Find where the given text appears and provide that cell's center as (X, Y) coordinate. 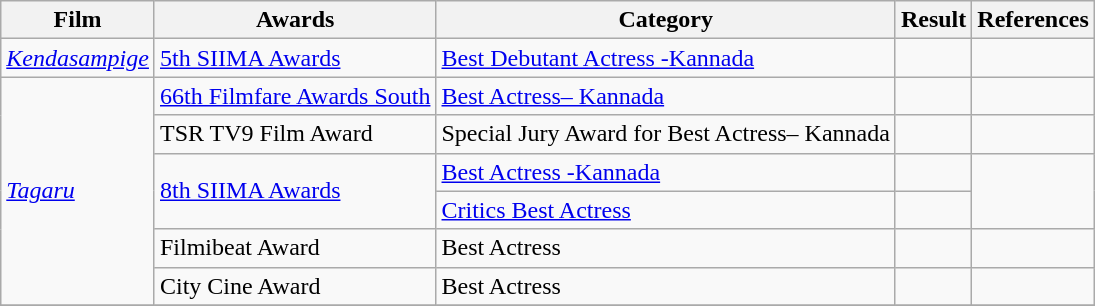
City Cine Award (295, 286)
TSR TV9 Film Award (295, 134)
66th Filmfare Awards South (295, 96)
Result (933, 20)
Special Jury Award for Best Actress– Kannada (666, 134)
Kendasampige (78, 58)
Category (666, 20)
Best Actress -Kannada (666, 172)
Best Debutant Actress -Kannada (666, 58)
8th SIIMA Awards (295, 191)
Film (78, 20)
Best Actress– Kannada (666, 96)
Awards (295, 20)
Tagaru (78, 191)
Critics Best Actress (666, 210)
References (1034, 20)
Filmibeat Award (295, 248)
5th SIIMA Awards (295, 58)
